Detect which cell encompasses the target text, then output its [X, Y] center coordinate. 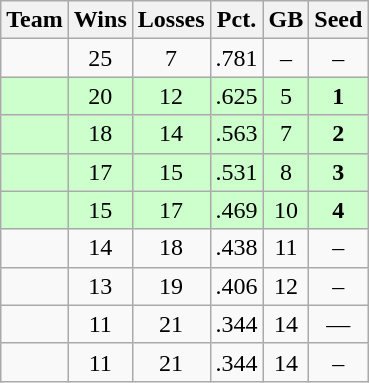
1 [338, 96]
.531 [236, 172]
.625 [236, 96]
10 [286, 210]
Wins [100, 20]
.438 [236, 248]
13 [100, 286]
19 [171, 286]
Pct. [236, 20]
Seed [338, 20]
20 [100, 96]
.469 [236, 210]
25 [100, 58]
GB [286, 20]
2 [338, 134]
5 [286, 96]
Losses [171, 20]
3 [338, 172]
.563 [236, 134]
— [338, 324]
.781 [236, 58]
.406 [236, 286]
4 [338, 210]
Team [35, 20]
8 [286, 172]
